Output the (x, y) coordinate of the center of the cell containing the given text.  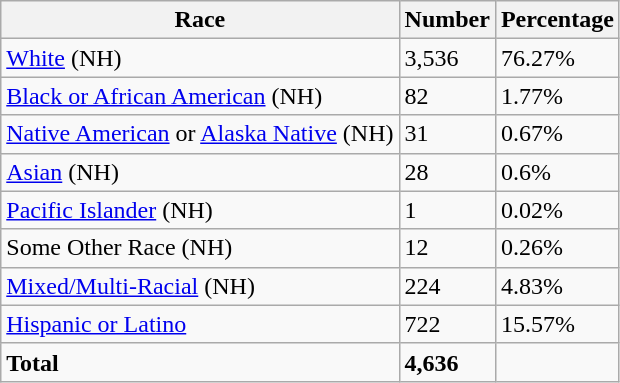
15.57% (557, 324)
1 (447, 210)
76.27% (557, 58)
Percentage (557, 20)
4,636 (447, 362)
Total (200, 362)
Number (447, 20)
722 (447, 324)
Some Other Race (NH) (200, 248)
28 (447, 172)
0.67% (557, 134)
Native American or Alaska Native (NH) (200, 134)
0.02% (557, 210)
31 (447, 134)
82 (447, 96)
Hispanic or Latino (200, 324)
3,536 (447, 58)
12 (447, 248)
0.6% (557, 172)
224 (447, 286)
Pacific Islander (NH) (200, 210)
White (NH) (200, 58)
1.77% (557, 96)
Race (200, 20)
Black or African American (NH) (200, 96)
4.83% (557, 286)
Mixed/Multi-Racial (NH) (200, 286)
Asian (NH) (200, 172)
0.26% (557, 248)
